Output the (X, Y) coordinate of the center of the cell containing the given text.  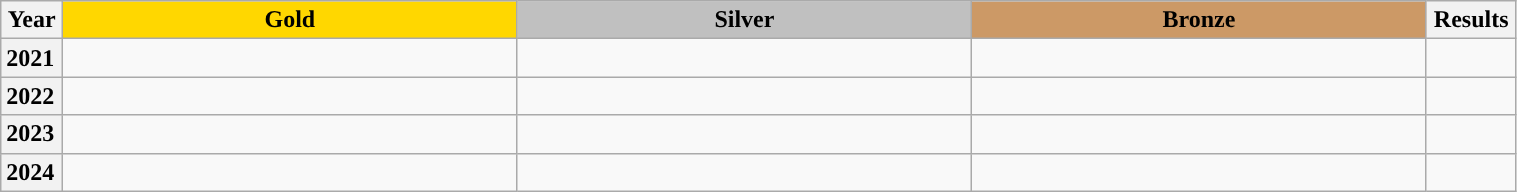
Gold (290, 20)
2022 (32, 96)
Results (1471, 20)
2024 (32, 172)
Bronze (1200, 20)
2021 (32, 58)
Year (32, 20)
2023 (32, 134)
Silver (744, 20)
